Determine the [x, y] coordinate at the center of the cell enclosing the given text.  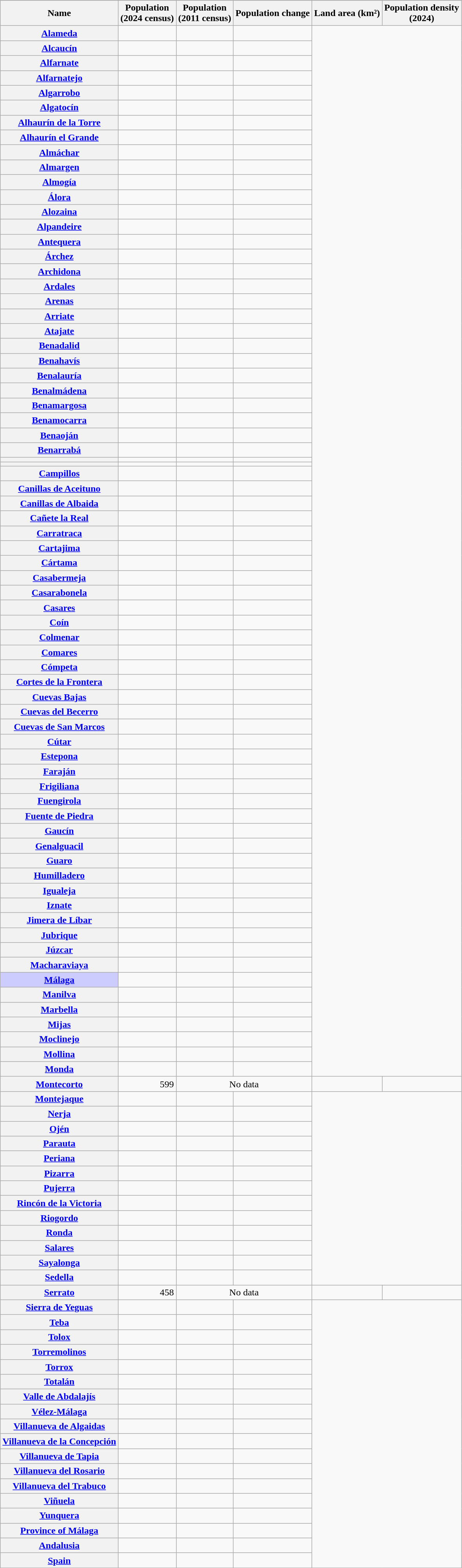
Torremolinos [59, 1352]
Yunquera [59, 1516]
Cartajima [59, 548]
Alhaurín de la Torre [59, 122]
Benamargosa [59, 405]
Cuevas del Becerro [59, 712]
Casares [59, 607]
458 [147, 1292]
Serrato [59, 1292]
Rincón de la Victoria [59, 1203]
Sierra de Yeguas [59, 1307]
Cuevas de San Marcos [59, 727]
Canillas de Aceituno [59, 489]
Nerja [59, 1114]
Almogía [59, 182]
Villanueva del Trabuco [59, 1486]
Guaro [59, 860]
Coín [59, 622]
Colmenar [59, 637]
Alpandeire [59, 227]
Villanueva de Tapia [59, 1456]
Alozaina [59, 212]
Alcaucín [59, 48]
Archidona [59, 271]
Jimera de Líbar [59, 920]
Manilva [59, 995]
Villanueva de Algaidas [59, 1426]
Vélez-Málaga [59, 1412]
Benalauría [59, 375]
Population change [272, 13]
Casarabonela [59, 593]
Alfarnatejo [59, 78]
Viñuela [59, 1501]
Mollina [59, 1054]
Fuengirola [59, 801]
Fuente de Piedra [59, 816]
Algarrobo [59, 93]
Jubrique [59, 935]
Alhaurín el Grande [59, 137]
Andalusia [59, 1545]
Marbella [59, 1009]
Mijas [59, 1024]
Árchez [59, 257]
Population(2024 census) [147, 13]
Ronda [59, 1233]
Villanueva de la Concepción [59, 1441]
Igualeja [59, 891]
Teba [59, 1322]
599 [147, 1084]
Canillas de Albaida [59, 503]
Torrox [59, 1367]
Cuevas Bajas [59, 697]
Estepona [59, 756]
Cútar [59, 742]
Benarrabá [59, 450]
Tolox [59, 1337]
Riogordo [59, 1218]
Campillos [59, 474]
Carratraca [59, 533]
Monda [59, 1069]
Pujerra [59, 1188]
Arenas [59, 301]
Antequera [59, 242]
Moclinejo [59, 1039]
Genalguacil [59, 846]
Atajate [59, 331]
Montecorto [59, 1084]
Benalmádena [59, 390]
Periana [59, 1158]
Benadalid [59, 346]
Arriate [59, 316]
Comares [59, 652]
Montejaque [59, 1099]
Alameda [59, 33]
Faraján [59, 771]
Benamocarra [59, 420]
Cañete la Real [59, 518]
Sedella [59, 1277]
Parauta [59, 1144]
Name [59, 13]
Pizarra [59, 1173]
Population density(2024) [422, 13]
Almáchar [59, 152]
Spain [59, 1560]
Cómpeta [59, 667]
Málaga [59, 980]
Land area (km²) [347, 13]
Casabermeja [59, 578]
Villanueva del Rosario [59, 1471]
Gaucín [59, 831]
Humilladero [59, 875]
Macharaviaya [59, 965]
Benahavís [59, 361]
Valle de Abdalajís [59, 1397]
Algatocín [59, 108]
Sayalonga [59, 1263]
Álora [59, 197]
Salares [59, 1248]
Júzcar [59, 950]
Population(2011 census) [205, 13]
Ardales [59, 286]
Province of Málaga [59, 1530]
Iznate [59, 905]
Alfarnate [59, 63]
Frigiliana [59, 786]
Totalán [59, 1382]
Cártama [59, 563]
Ojén [59, 1128]
Cortes de la Frontera [59, 682]
Benaoján [59, 435]
Almargen [59, 167]
